For the text-containing cell, return its midpoint in (x, y) coordinate format. 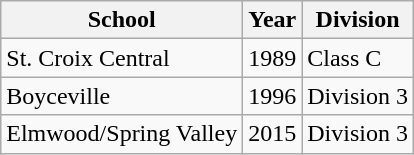
2015 (272, 134)
1996 (272, 96)
Year (272, 20)
Boyceville (122, 96)
Class C (358, 58)
School (122, 20)
St. Croix Central (122, 58)
Elmwood/Spring Valley (122, 134)
Division (358, 20)
1989 (272, 58)
